Scan for the cell matching the given text and deliver its [x, y] coordinate at center. 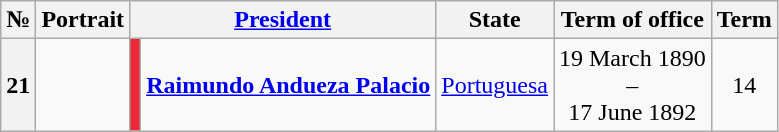
Term of office [633, 20]
Term [744, 20]
19 March 1890–17 June 1892 [633, 85]
Portrait [83, 20]
21 [18, 85]
Raimundo Andueza Palacio [288, 85]
President [283, 20]
№ [18, 20]
14 [744, 85]
State [495, 20]
Portuguesa [495, 85]
